Pinpoint the cell where the given text exists, returning its (X, Y) midpoint coordinate. 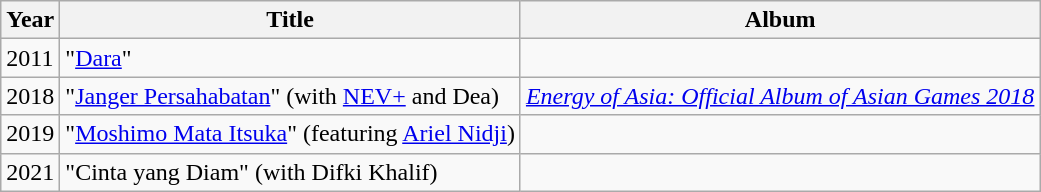
2021 (30, 172)
Album (780, 20)
"Dara" (290, 58)
Energy of Asia: Official Album of Asian Games 2018 (780, 96)
2011 (30, 58)
"Moshimo Mata Itsuka" (featuring Ariel Nidji) (290, 134)
2019 (30, 134)
"Cinta yang Diam" (with Difki Khalif) (290, 172)
2018 (30, 96)
Year (30, 20)
"Janger Persahabatan" (with NEV+ and Dea) (290, 96)
Title (290, 20)
